From the cell containing the given text, extract its center point as [x, y] coordinate. 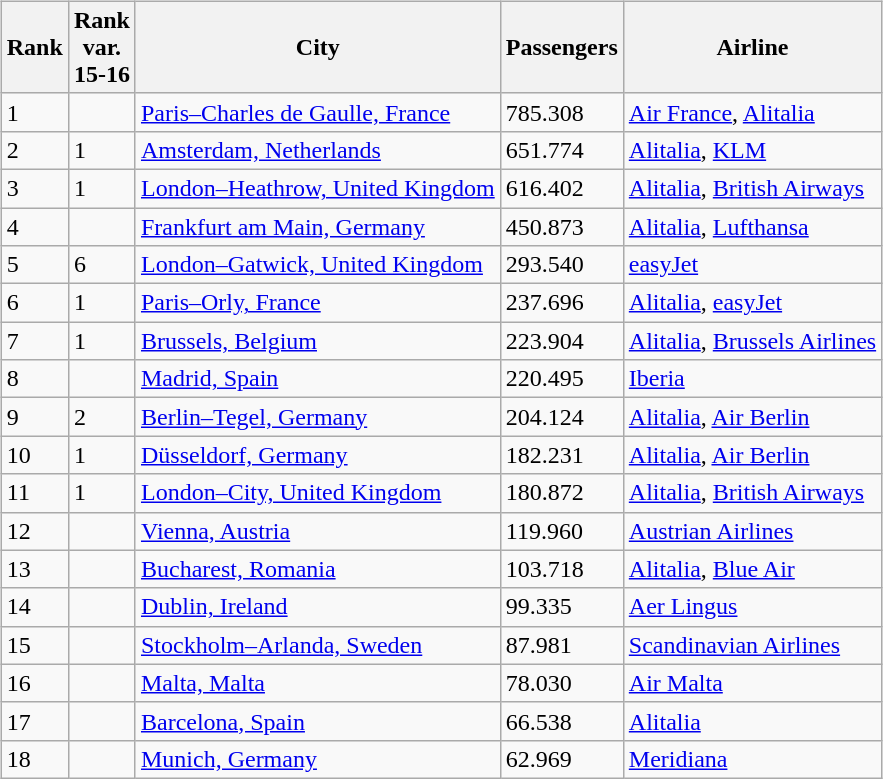
14 [34, 607]
Malta, Malta [318, 683]
119.960 [562, 531]
223.904 [562, 341]
Air France, Alitalia [752, 112]
5 [34, 265]
Paris–Charles de Gaulle, France [318, 112]
Scandinavian Airlines [752, 645]
Alitalia, easyJet [752, 303]
16 [34, 683]
Düsseldorf, Germany [318, 455]
9 [34, 417]
Madrid, Spain [318, 379]
99.335 [562, 607]
17 [34, 721]
Paris–Orly, France [318, 303]
Bucharest, Romania [318, 569]
78.030 [562, 683]
180.872 [562, 493]
182.231 [562, 455]
87.981 [562, 645]
13 [34, 569]
Rankvar.15-16 [102, 47]
Alitalia, Brussels Airlines [752, 341]
Meridiana [752, 759]
15 [34, 645]
237.696 [562, 303]
London–Gatwick, United Kingdom [318, 265]
Rank [34, 47]
Airline [752, 47]
Alitalia, Blue Air [752, 569]
3 [34, 188]
Iberia [752, 379]
Frankfurt am Main, Germany [318, 227]
London–City, United Kingdom [318, 493]
Munich, Germany [318, 759]
8 [34, 379]
City [318, 47]
Alitalia, Lufthansa [752, 227]
Alitalia, KLM [752, 150]
103.718 [562, 569]
Aer Lingus [752, 607]
Berlin–Tegel, Germany [318, 417]
London–Heathrow, United Kingdom [318, 188]
785.308 [562, 112]
62.969 [562, 759]
12 [34, 531]
Dublin, Ireland [318, 607]
66.538 [562, 721]
easyJet [752, 265]
204.124 [562, 417]
651.774 [562, 150]
4 [34, 227]
293.540 [562, 265]
11 [34, 493]
Passengers [562, 47]
Air Malta [752, 683]
450.873 [562, 227]
Alitalia [752, 721]
220.495 [562, 379]
616.402 [562, 188]
18 [34, 759]
Austrian Airlines [752, 531]
Vienna, Austria [318, 531]
Stockholm–Arlanda, Sweden [318, 645]
10 [34, 455]
Amsterdam, Netherlands [318, 150]
7 [34, 341]
Barcelona, Spain [318, 721]
Brussels, Belgium [318, 341]
